Return (x, y) of the center of cell containing provided text 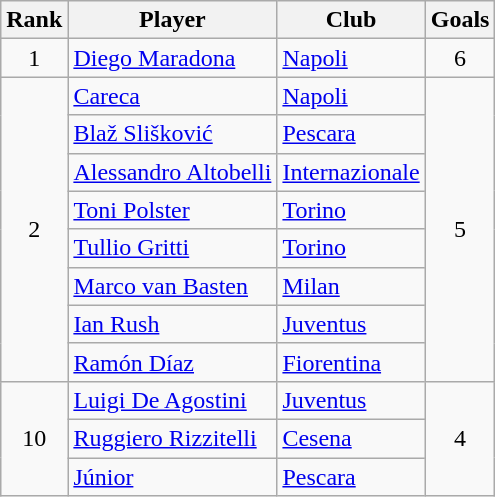
Luigi De Agostini (172, 400)
Rank (34, 20)
Cesena (351, 438)
Ian Rush (172, 324)
5 (460, 229)
Goals (460, 20)
Tullio Gritti (172, 248)
6 (460, 58)
Ruggiero Rizzitelli (172, 438)
Club (351, 20)
Alessandro Altobelli (172, 172)
Fiorentina (351, 362)
Ramón Díaz (172, 362)
Diego Maradona (172, 58)
1 (34, 58)
Careca (172, 96)
Toni Polster (172, 210)
4 (460, 438)
2 (34, 229)
Marco van Basten (172, 286)
Júnior (172, 477)
Blaž Slišković (172, 134)
Player (172, 20)
Internazionale (351, 172)
Milan (351, 286)
10 (34, 438)
